Extract the (x, y) coordinate from the center of the cell holding the provided text.  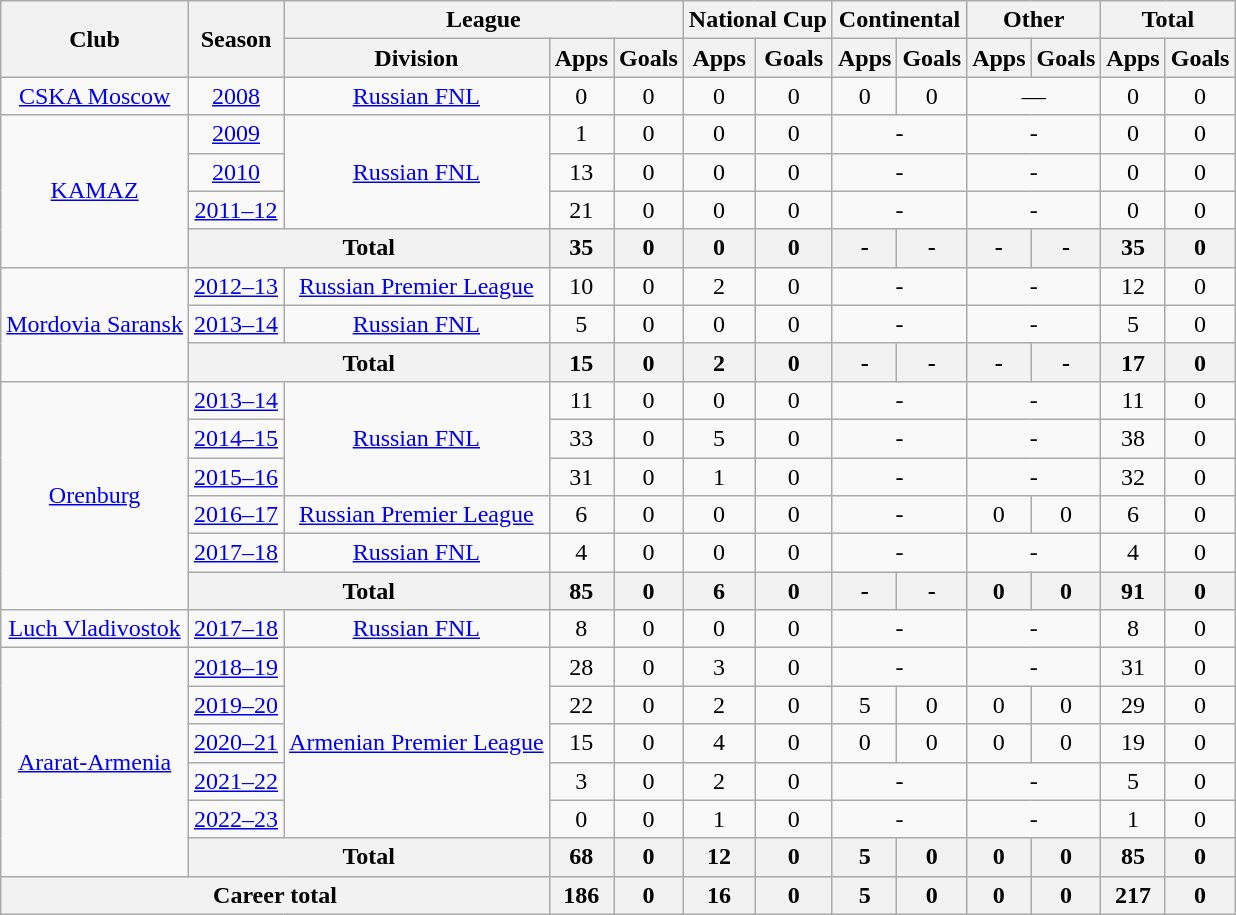
10 (581, 286)
68 (581, 857)
2018–19 (236, 667)
22 (581, 705)
2014–15 (236, 438)
38 (1133, 438)
32 (1133, 477)
2011–12 (236, 210)
League (484, 20)
Other (1034, 20)
2019–20 (236, 705)
2021–22 (236, 781)
Mordovia Saransk (95, 324)
Orenburg (95, 495)
17 (1133, 362)
2008 (236, 96)
Career total (275, 895)
13 (581, 172)
217 (1133, 895)
2015–16 (236, 477)
2016–17 (236, 515)
Ararat-Armenia (95, 762)
National Cup (758, 20)
KAMAZ (95, 191)
Armenian Premier League (417, 743)
Club (95, 39)
Luch Vladivostok (95, 629)
28 (581, 667)
16 (719, 895)
29 (1133, 705)
Continental (899, 20)
CSKA Moscow (95, 96)
2012–13 (236, 286)
33 (581, 438)
— (1034, 96)
19 (1133, 743)
186 (581, 895)
91 (1133, 591)
2020–21 (236, 743)
2010 (236, 172)
2022–23 (236, 819)
Division (417, 58)
2009 (236, 134)
21 (581, 210)
Season (236, 39)
